From the cell containing the given text, extract its center point as [x, y] coordinate. 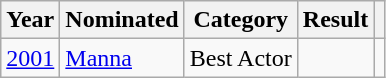
Best Actor [240, 58]
Result [335, 20]
Nominated [122, 20]
Category [240, 20]
2001 [30, 58]
Year [30, 20]
Manna [122, 58]
